Detect which cell encompasses the target text, then output its [x, y] center coordinate. 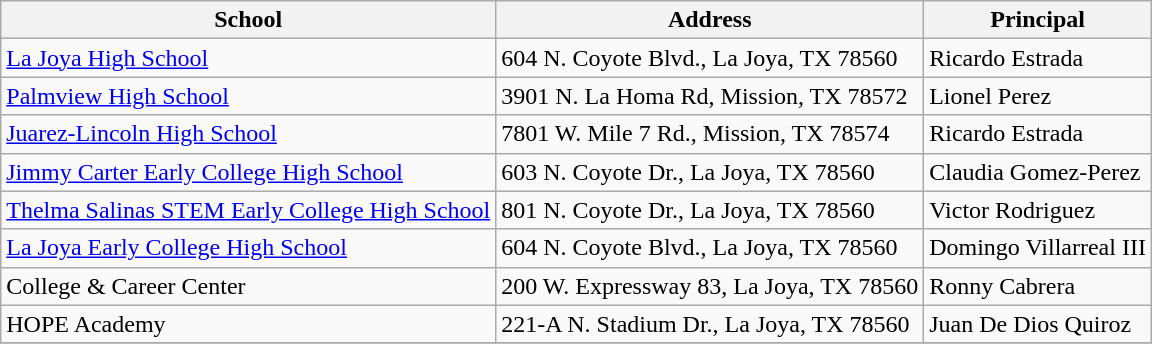
603 N. Coyote Dr., La Joya, TX 78560 [710, 172]
221-A N. Stadium Dr., La Joya, TX 78560 [710, 324]
La Joya Early College High School [248, 248]
HOPE Academy [248, 324]
Juan De Dios Quiroz [1038, 324]
Jimmy Carter Early College High School [248, 172]
801 N. Coyote Dr., La Joya, TX 78560 [710, 210]
Address [710, 20]
School [248, 20]
Ronny Cabrera [1038, 286]
Juarez-Lincoln High School [248, 134]
Claudia Gomez-Perez [1038, 172]
Thelma Salinas STEM Early College High School [248, 210]
7801 W. Mile 7 Rd., Mission, TX 78574 [710, 134]
Palmview High School [248, 96]
Principal [1038, 20]
Victor Rodriguez [1038, 210]
College & Career Center [248, 286]
Lionel Perez [1038, 96]
3901 N. La Homa Rd, Mission, TX 78572 [710, 96]
200 W. Expressway 83, La Joya, TX 78560 [710, 286]
La Joya High School [248, 58]
Domingo Villarreal III [1038, 248]
